Detect which cell encompasses the target text, then output its (X, Y) center coordinate. 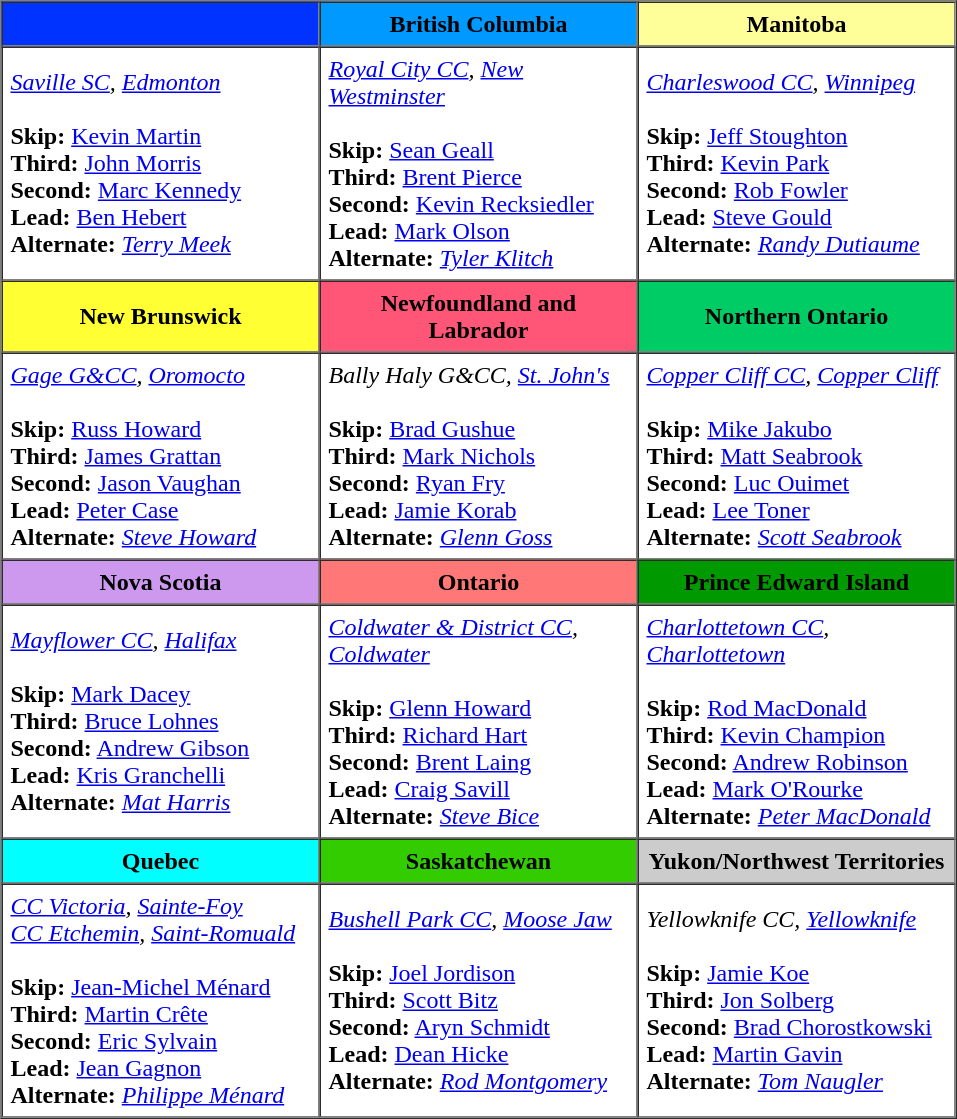
Copper Cliff CC, Copper Cliff Skip: Mike Jakubo Third: Matt Seabrook Second: Luc Ouimet Lead: Lee Toner Alternate: Scott Seabrook (797, 456)
Yukon/Northwest Territories (797, 860)
Mayflower CC, HalifaxSkip: Mark Dacey Third: Bruce Lohnes Second: Andrew Gibson Lead: Kris Granchelli Alternate: Mat Harris (161, 721)
Ontario (479, 582)
Charleswood CC, Winnipeg Skip: Jeff Stoughton Third: Kevin Park Second: Rob Fowler Lead: Steve Gould Alternate: Randy Dutiaume (797, 163)
Quebec (161, 860)
Manitoba (797, 24)
British Columbia (479, 24)
Northern Ontario (797, 316)
Yellowknife CC, Yellowknife Skip: Jamie Koe Third: Jon Solberg Second: Brad Chorostkowski Lead: Martin Gavin Alternate: Tom Naugler (797, 1001)
Saskatchewan (479, 860)
Charlottetown CC, Charlottetown Skip: Rod MacDonald Third: Kevin Champion Second: Andrew Robinson Lead: Mark O'Rourke Alternate: Peter MacDonald (797, 721)
Newfoundland and Labrador (479, 316)
Prince Edward Island (797, 582)
Saville SC, Edmonton Skip: Kevin Martin Third: John Morris Second: Marc Kennedy Lead: Ben Hebert Alternate: Terry Meek (161, 163)
Coldwater & District CC, Coldwater Skip: Glenn Howard Third: Richard Hart Second: Brent Laing Lead: Craig Savill Alternate: Steve Bice (479, 721)
New Brunswick (161, 316)
Royal City CC, New Westminster Skip: Sean Geall Third: Brent Pierce Second: Kevin Recksiedler Lead: Mark Olson Alternate: Tyler Klitch (479, 163)
Bally Haly G&CC, St. John's Skip: Brad Gushue Third: Mark Nichols Second: Ryan Fry Lead: Jamie Korab Alternate: Glenn Goss (479, 456)
Nova Scotia (161, 582)
Bushell Park CC, Moose Jaw Skip: Joel Jordison Third: Scott Bitz Second: Aryn Schmidt Lead: Dean Hicke Alternate: Rod Montgomery (479, 1001)
Gage G&CC, Oromocto Skip: Russ Howard Third: James Grattan Second: Jason Vaughan Lead: Peter Case Alternate: Steve Howard (161, 456)
